Locate the cell with the specified text and output its [x, y] center coordinate. 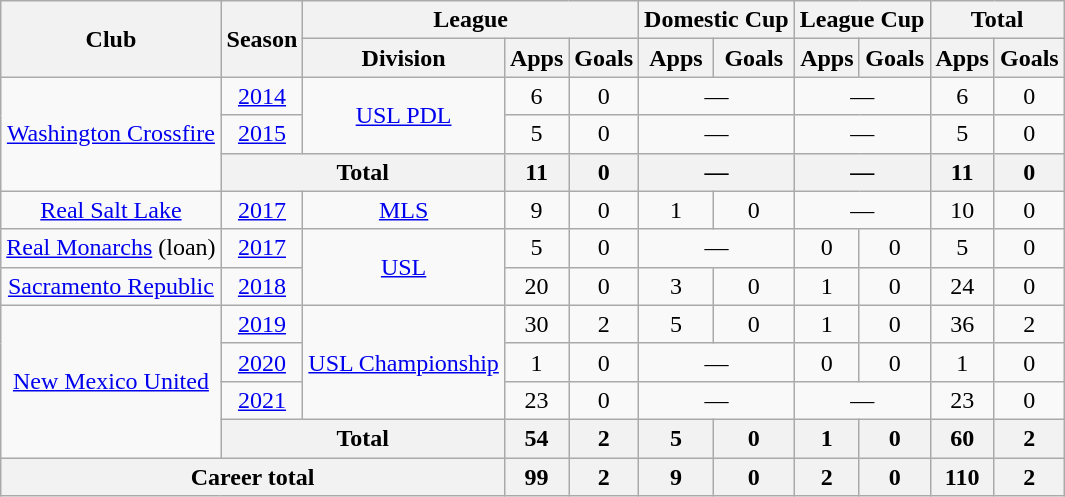
Domestic Cup [717, 20]
20 [536, 286]
99 [536, 477]
Sacramento Republic [111, 286]
Club [111, 39]
60 [962, 438]
110 [962, 477]
New Mexico United [111, 381]
USL Championship [404, 362]
Season [262, 39]
League Cup [862, 20]
2015 [262, 134]
USL [404, 267]
Real Salt Lake [111, 210]
2020 [262, 362]
2019 [262, 324]
2021 [262, 400]
24 [962, 286]
League [471, 20]
Division [404, 58]
2014 [262, 96]
10 [962, 210]
Real Monarchs (loan) [111, 248]
54 [536, 438]
Washington Crossfire [111, 134]
MLS [404, 210]
36 [962, 324]
2018 [262, 286]
Career total [253, 477]
3 [676, 286]
30 [536, 324]
USL PDL [404, 115]
